Pinpoint the cell where the given text exists, returning its (X, Y) midpoint coordinate. 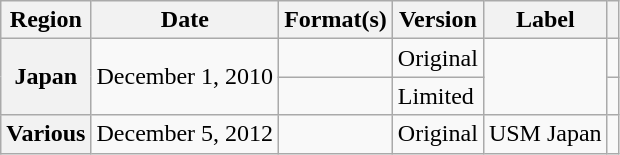
December 1, 2010 (185, 77)
USM Japan (545, 134)
Limited (438, 96)
Version (438, 20)
Format(s) (336, 20)
December 5, 2012 (185, 134)
Region (46, 20)
Label (545, 20)
Various (46, 134)
Japan (46, 77)
Date (185, 20)
